Determine the (X, Y) coordinate at the center of the cell enclosing the given text.  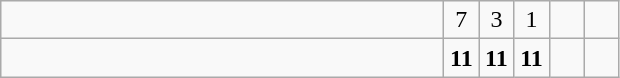
1 (532, 20)
3 (496, 20)
7 (462, 20)
